Provide the [x, y] coordinate of the cell's center where the given text is located.  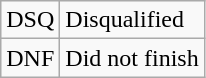
Disqualified [132, 20]
DNF [30, 58]
DSQ [30, 20]
Did not finish [132, 58]
